Extract the (x, y) coordinate from the center of the cell holding the provided text.  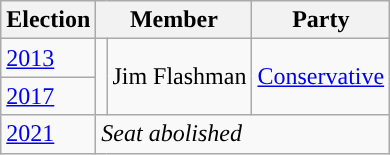
Election (48, 20)
Seat abolished (243, 134)
Jim Flashman (180, 77)
2013 (48, 58)
Conservative (321, 77)
Member (174, 20)
2021 (48, 134)
2017 (48, 96)
Party (321, 20)
